Find where the given text appears and provide that cell's center as [X, Y] coordinate. 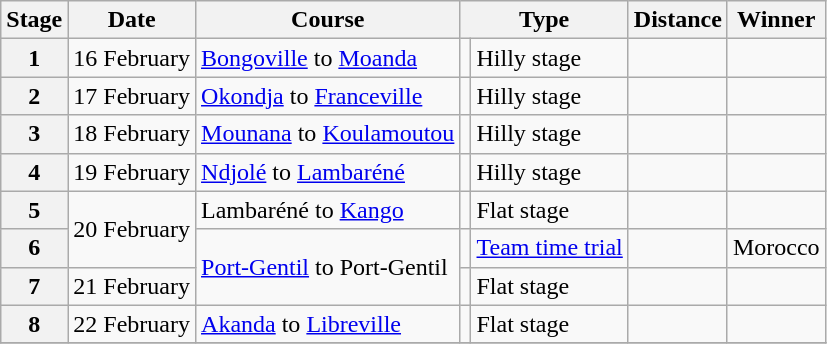
5 [34, 210]
16 February [132, 58]
Morocco [776, 248]
Ndjolé to Lambaréné [328, 172]
18 February [132, 134]
Distance [678, 20]
6 [34, 248]
Bongoville to Moanda [328, 58]
19 February [132, 172]
17 February [132, 96]
Mounana to Koulamoutou [328, 134]
Lambaréné to Kango [328, 210]
Akanda to Libreville [328, 324]
1 [34, 58]
2 [34, 96]
20 February [132, 229]
7 [34, 286]
Winner [776, 20]
3 [34, 134]
8 [34, 324]
Type [544, 20]
Stage [34, 20]
Date [132, 20]
Port-Gentil to Port-Gentil [328, 267]
4 [34, 172]
22 February [132, 324]
Course [328, 20]
Okondja to Franceville [328, 96]
21 February [132, 286]
Team time trial [550, 248]
